Determine the [X, Y] coordinate at the center of the cell enclosing the given text.  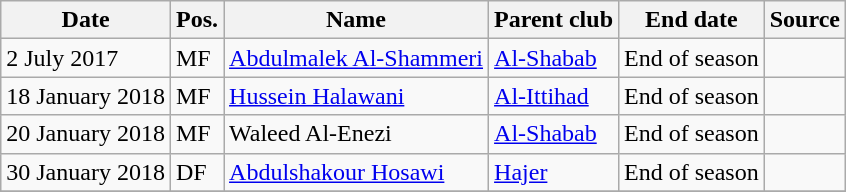
Waleed Al-Enezi [356, 134]
Name [356, 20]
Parent club [554, 20]
Date [86, 20]
Hussein Halawani [356, 96]
End date [692, 20]
20 January 2018 [86, 134]
Hajer [554, 172]
Abdulshakour Hosawi [356, 172]
2 July 2017 [86, 58]
30 January 2018 [86, 172]
Al-Ittihad [554, 96]
18 January 2018 [86, 96]
Abdulmalek Al-Shammeri [356, 58]
Pos. [196, 20]
DF [196, 172]
Source [804, 20]
